Pinpoint the cell where the given text exists, returning its (x, y) midpoint coordinate. 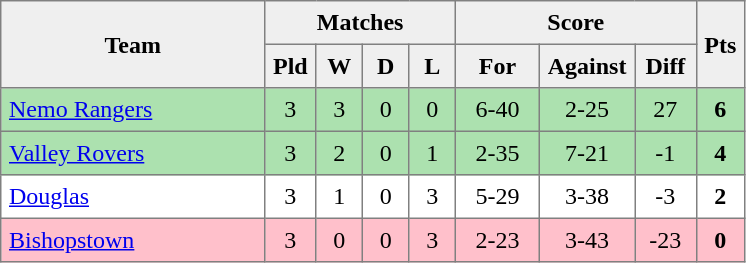
6-40 (497, 110)
Bishopstown (133, 240)
Matches (360, 23)
L (432, 66)
For (497, 66)
2-23 (497, 240)
Valley Rovers (133, 153)
Against (586, 66)
5-29 (497, 197)
27 (666, 110)
W (339, 66)
2-25 (586, 110)
-23 (666, 240)
3-43 (586, 240)
Score (576, 23)
Douglas (133, 197)
Pts (720, 44)
4 (720, 153)
Nemo Rangers (133, 110)
-1 (666, 153)
-3 (666, 197)
7-21 (586, 153)
D (385, 66)
Diff (666, 66)
Team (133, 44)
Pld (290, 66)
2-35 (497, 153)
3-38 (586, 197)
6 (720, 110)
